Locate the cell with the specified text and output its [X, Y] center coordinate. 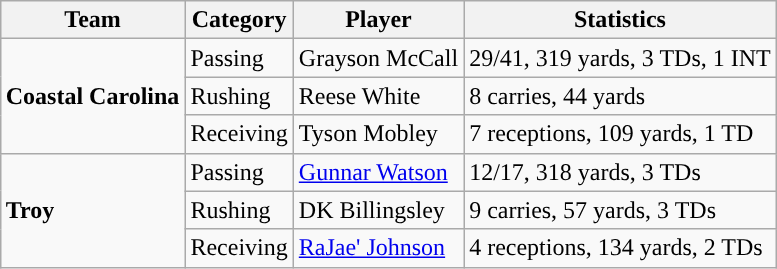
Coastal Carolina [92, 96]
DK Billingsley [378, 210]
29/41, 319 yards, 3 TDs, 1 INT [620, 58]
Team [92, 20]
Reese White [378, 96]
12/17, 318 yards, 3 TDs [620, 172]
4 receptions, 134 yards, 2 TDs [620, 248]
Statistics [620, 20]
Tyson Mobley [378, 134]
Grayson McCall [378, 58]
Gunnar Watson [378, 172]
Category [239, 20]
Player [378, 20]
RaJae' Johnson [378, 248]
7 receptions, 109 yards, 1 TD [620, 134]
9 carries, 57 yards, 3 TDs [620, 210]
Troy [92, 210]
8 carries, 44 yards [620, 96]
